Capture the cell that displays the provided text and extract its (x, y) central coordinate. 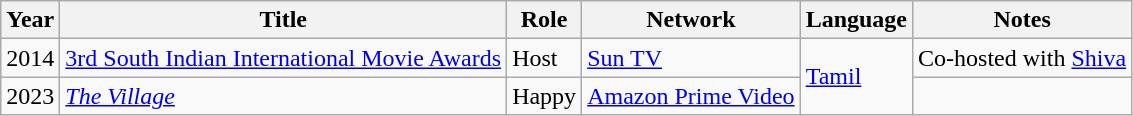
Language (856, 20)
Amazon Prime Video (691, 96)
Happy (544, 96)
2023 (30, 96)
Role (544, 20)
2014 (30, 58)
Sun TV (691, 58)
Co-hosted with Shiva (1022, 58)
Title (284, 20)
Host (544, 58)
The Village (284, 96)
Tamil (856, 77)
Year (30, 20)
Notes (1022, 20)
3rd South Indian International Movie Awards (284, 58)
Network (691, 20)
